Return the [x, y] coordinate for the center point of the cell that contains the specified text.  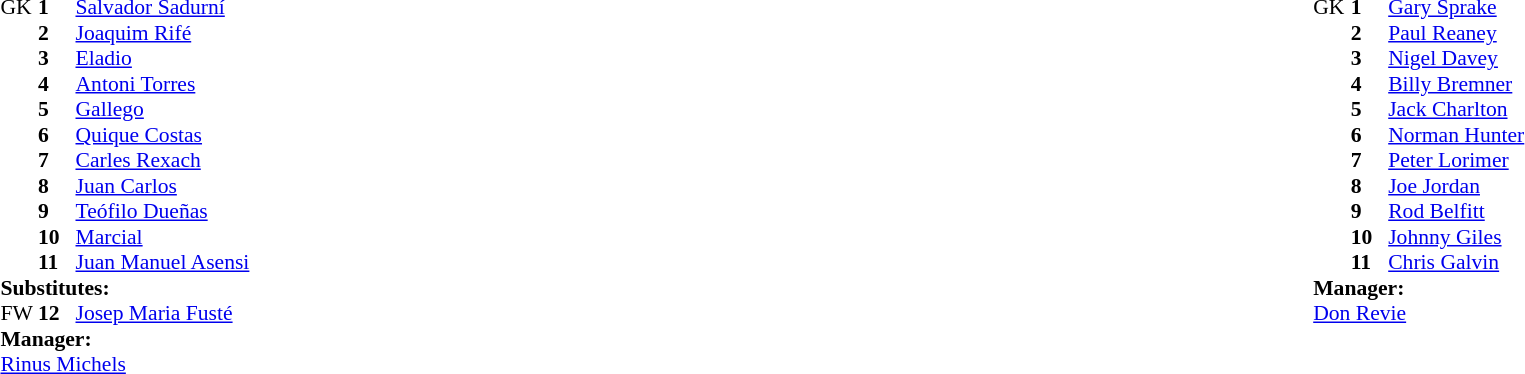
FW [19, 313]
Gallego [163, 109]
Juan Carlos [163, 186]
Don Revie [1418, 313]
Nigel Davey [1456, 59]
Antoni Torres [163, 84]
Norman Hunter [1456, 135]
Joaquim Rifé [163, 33]
Teófilo Dueñas [163, 211]
Johnny Giles [1456, 237]
Quique Costas [163, 135]
Peter Lorimer [1456, 161]
Billy Bremner [1456, 84]
Jack Charlton [1456, 109]
Paul Reaney [1456, 33]
Marcial [163, 237]
Chris Galvin [1456, 263]
Eladio [163, 59]
Joe Jordan [1456, 186]
12 [57, 313]
Josep Maria Fusté [163, 313]
Substitutes: [124, 288]
Rod Belfitt [1456, 211]
Juan Manuel Asensi [163, 263]
Carles Rexach [163, 161]
